Locate the cell with the specified text and output its [X, Y] center coordinate. 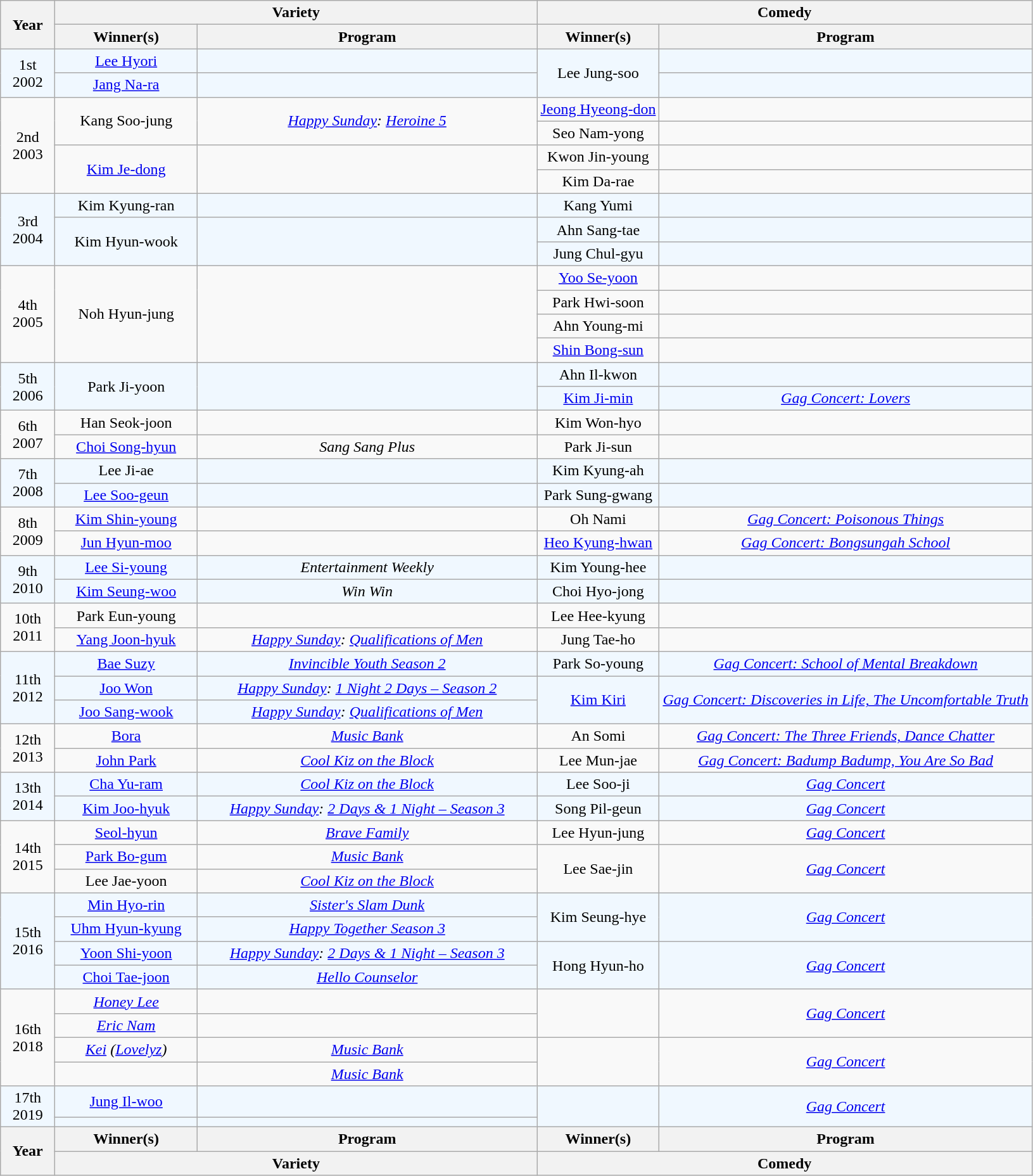
Brave Family [367, 833]
Lee Mun-jae [598, 760]
Kim Kiri [598, 700]
John Park [127, 760]
Joo Sang-wook [127, 712]
Lee Soo-ji [598, 784]
Hello Counselor [367, 977]
Kim Seung-hye [598, 917]
Lee Jung-soo [598, 73]
Kwon Jin-young [598, 157]
10th 2011 [28, 627]
Gag Concert: The Three Friends, Dance Chatter [846, 736]
Entertainment Weekly [367, 567]
Kim Da-rae [598, 181]
Lee Sae-jin [598, 869]
11th 2012 [28, 687]
16th 2018 [28, 1037]
Yang Joon-hyuk [127, 639]
Cha Yu-ram [127, 784]
Eric Nam [127, 1025]
Hong Hyun-ho [598, 965]
Kim Ji-min [598, 399]
Lee Si-young [127, 567]
Park Bo-gum [127, 857]
12th 2013 [28, 748]
Lee Hee-kyung [598, 615]
14th 2015 [28, 857]
Ahn Il-kwon [598, 374]
Oh Nami [598, 519]
Gag Concert: Badump Badump, You Are So Bad [846, 760]
4th 2005 [28, 314]
Jung Tae-ho [598, 639]
Min Hyo-rin [127, 905]
Uhm Hyun-kyung [127, 929]
Kim Je-dong [127, 169]
Kim Kyung-ah [598, 471]
Yoon Shi-yoon [127, 953]
Lee Ji-ae [127, 471]
Kim Hyun-wook [127, 241]
Win Win [367, 591]
Han Seok-joon [127, 423]
Gag Concert: School of Mental Breakdown [846, 663]
Bae Suzy [127, 663]
Jung Il-woo [127, 1102]
Song Pil-geun [598, 808]
Yoo Se-yoon [598, 278]
Jung Chul-gyu [598, 253]
13th 2014 [28, 796]
Sang Sang Plus [367, 447]
Park Eun-young [127, 615]
Joo Won [127, 687]
Kang Yumi [598, 205]
Lee Hyun-jung [598, 833]
Seo Nam-yong [598, 133]
2nd 2003 [28, 145]
Shin Bong-sun [598, 350]
Noh Hyun-jung [127, 314]
Invincible Youth Season 2 [367, 663]
5th 2006 [28, 387]
Park Sung-gwang [598, 495]
3rd 2004 [28, 229]
Park Ji-sun [598, 447]
An Somi [598, 736]
Lee Jae-yoon [127, 881]
Bora [127, 736]
Gag Concert: Lovers [846, 399]
Honey Lee [127, 1001]
Kim Seung-woo [127, 591]
Choi Hyo-jong [598, 591]
Seol-hyun [127, 833]
Kang Soo-jung [127, 121]
Kim Shin-young [127, 519]
Kim Won-hyo [598, 423]
Kim Kyung-ran [127, 205]
Choi Song-hyun [127, 447]
Park Ji-yoon [127, 387]
8th 2009 [28, 531]
Jang Na-ra [127, 85]
Gag Concert: Discoveries in Life, The Uncomfortable Truth [846, 700]
Kim Joo-hyuk [127, 808]
Jeong Hyeong-don [598, 109]
15th 2016 [28, 941]
Lee Hyori [127, 61]
Gag Concert: Bongsungah School [846, 543]
1st 2002 [28, 73]
Park So-young [598, 663]
Kei (Lovelyz) [127, 1049]
Gag Concert: Poisonous Things [846, 519]
Heo Kyung-hwan [598, 543]
Happy Sunday: 1 Night 2 Days – Season 2 [367, 687]
Park Hwi-soon [598, 302]
Ahn Sang-tae [598, 229]
17th 2019 [28, 1106]
9th 2010 [28, 579]
Choi Tae-joon [127, 977]
Lee Soo-geun [127, 495]
Happy Together Season 3 [367, 929]
Jun Hyun-moo [127, 543]
Kim Young-hee [598, 567]
Ahn Young-mi [598, 326]
7th 2008 [28, 483]
6th 2007 [28, 435]
Happy Sunday: Heroine 5 [367, 121]
Sister's Slam Dunk [367, 905]
